From the cell containing the given text, extract its center point as (X, Y) coordinate. 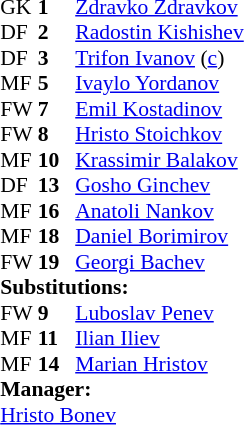
Gosho Ginchev (160, 185)
Ilian Iliev (160, 339)
19 (57, 262)
Anatoli Nankov (160, 211)
3 (57, 58)
Trifon Ivanov (c) (160, 58)
8 (57, 135)
5 (57, 83)
Daniel Borimirov (160, 237)
Emil Kostadinov (160, 109)
Luboslav Penev (160, 313)
9 (57, 313)
18 (57, 237)
14 (57, 364)
2 (57, 33)
10 (57, 160)
Ivaylo Yordanov (160, 83)
Substitutions: (122, 287)
Krassimir Balakov (160, 160)
16 (57, 211)
11 (57, 339)
Hristo Stoichkov (160, 135)
Manager: (122, 389)
7 (57, 109)
Radostin Kishishev (160, 33)
13 (57, 185)
Georgi Bachev (160, 262)
Marian Hristov (160, 364)
